Provide the [X, Y] coordinate of the cell's center where the given text is located.  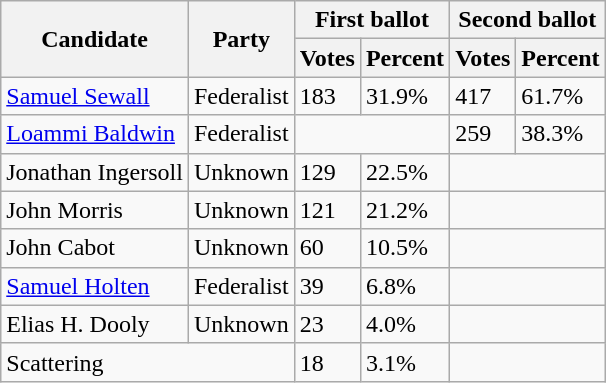
6.8% [404, 286]
First ballot [372, 20]
259 [483, 134]
John Morris [95, 210]
60 [327, 248]
31.9% [404, 96]
3.1% [404, 362]
121 [327, 210]
Loammi Baldwin [95, 134]
61.7% [560, 96]
John Cabot [95, 248]
39 [327, 286]
18 [327, 362]
23 [327, 324]
22.5% [404, 172]
Samuel Holten [95, 286]
Jonathan Ingersoll [95, 172]
Party [241, 39]
417 [483, 96]
183 [327, 96]
129 [327, 172]
38.3% [560, 134]
Elias H. Dooly [95, 324]
Samuel Sewall [95, 96]
Candidate [95, 39]
Scattering [148, 362]
Second ballot [528, 20]
10.5% [404, 248]
4.0% [404, 324]
21.2% [404, 210]
